Identify which cell holds the provided text, then report its [x, y] central coordinate. 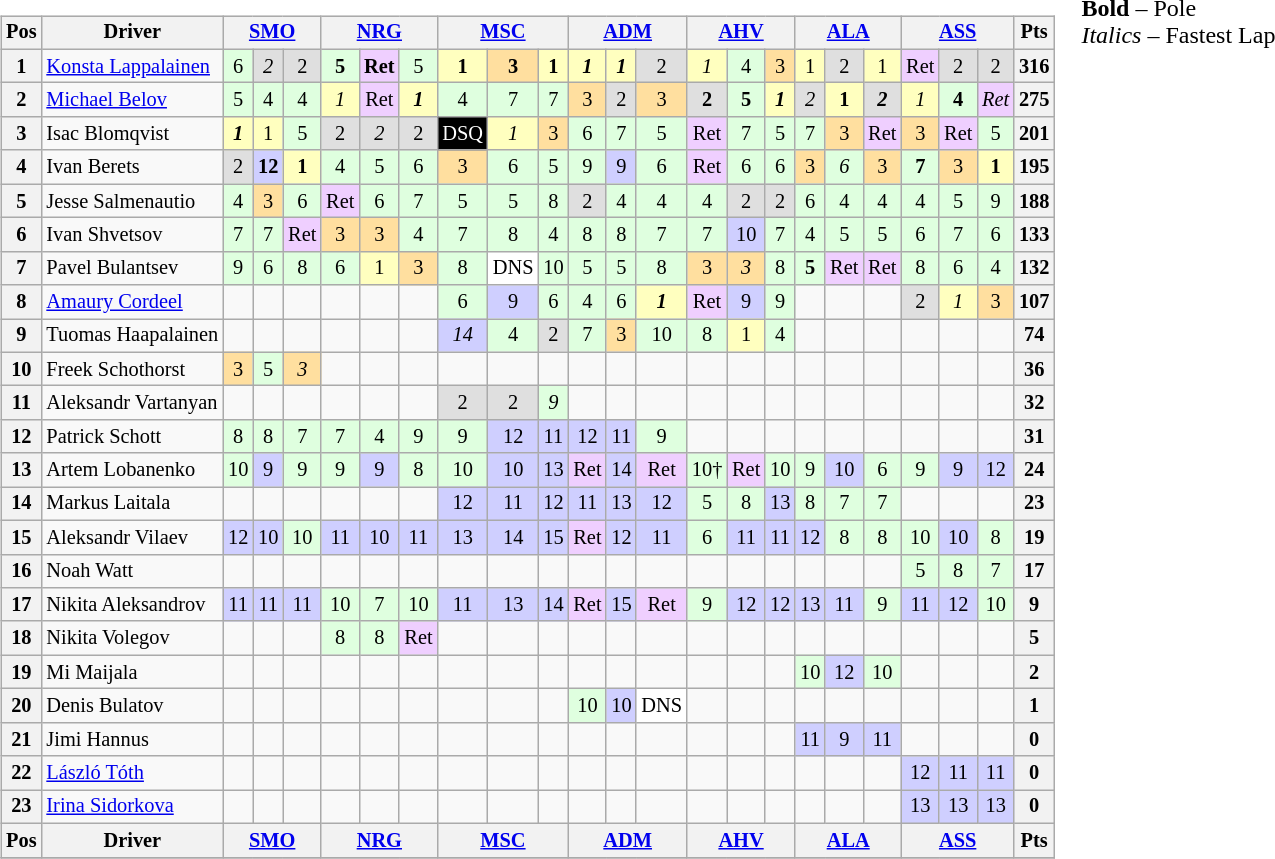
22 [21, 773]
188 [1034, 201]
Nikita Aleksandrov [132, 605]
Freek Schothorst [132, 369]
Ivan Shvetsov [132, 235]
10† [707, 470]
201 [1034, 134]
20 [21, 706]
Markus Laitala [132, 504]
Denis Bulatov [132, 706]
László Tóth [132, 773]
Irina Sidorkova [132, 807]
Jimi Hannus [132, 739]
Tuomas Haapalainen [132, 336]
Mi Maijala [132, 672]
Pavel Bulantsev [132, 268]
Artem Lobanenko [132, 470]
133 [1034, 235]
Jesse Salmenautio [132, 201]
DSQ [462, 134]
316 [1034, 66]
32 [1034, 403]
Konsta Lappalainen [132, 66]
Patrick Schott [132, 437]
31 [1034, 437]
107 [1034, 302]
24 [1034, 470]
16 [21, 571]
36 [1034, 369]
Isac Blomqvist [132, 134]
74 [1034, 336]
Noah Watt [132, 571]
21 [21, 739]
Aleksandr Vilaev [132, 537]
18 [21, 638]
275 [1034, 100]
Aleksandr Vartanyan [132, 403]
Amaury Cordeel [132, 302]
195 [1034, 167]
132 [1034, 268]
Nikita Volegov [132, 638]
Michael Belov [132, 100]
Ivan Berets [132, 167]
